Pinpoint the cell where the given text exists, returning its [x, y] midpoint coordinate. 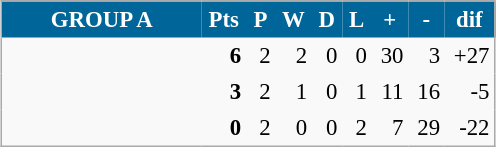
dif [470, 20]
W [294, 20]
7 [390, 128]
6 [224, 56]
16 [426, 92]
30 [390, 56]
D [327, 20]
Pts [224, 20]
P [260, 20]
-22 [470, 128]
- [426, 20]
11 [390, 92]
-5 [470, 92]
29 [426, 128]
L [356, 20]
+27 [470, 56]
GROUP A [101, 20]
+ [390, 20]
